Find where the given text appears and provide that cell's center as [X, Y] coordinate. 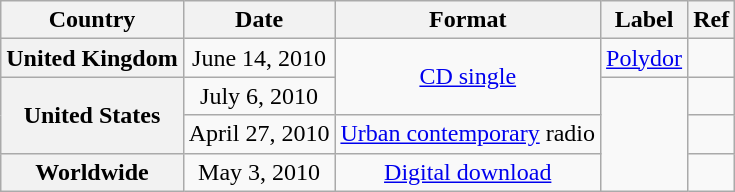
Ref [712, 20]
May 3, 2010 [259, 172]
Polydor [644, 58]
July 6, 2010 [259, 96]
Label [644, 20]
CD single [468, 77]
Country [92, 20]
United States [92, 115]
Format [468, 20]
April 27, 2010 [259, 134]
United Kingdom [92, 58]
Worldwide [92, 172]
Date [259, 20]
June 14, 2010 [259, 58]
Digital download [468, 172]
Urban contemporary radio [468, 134]
